Identify which cell holds the provided text, then report its [X, Y] central coordinate. 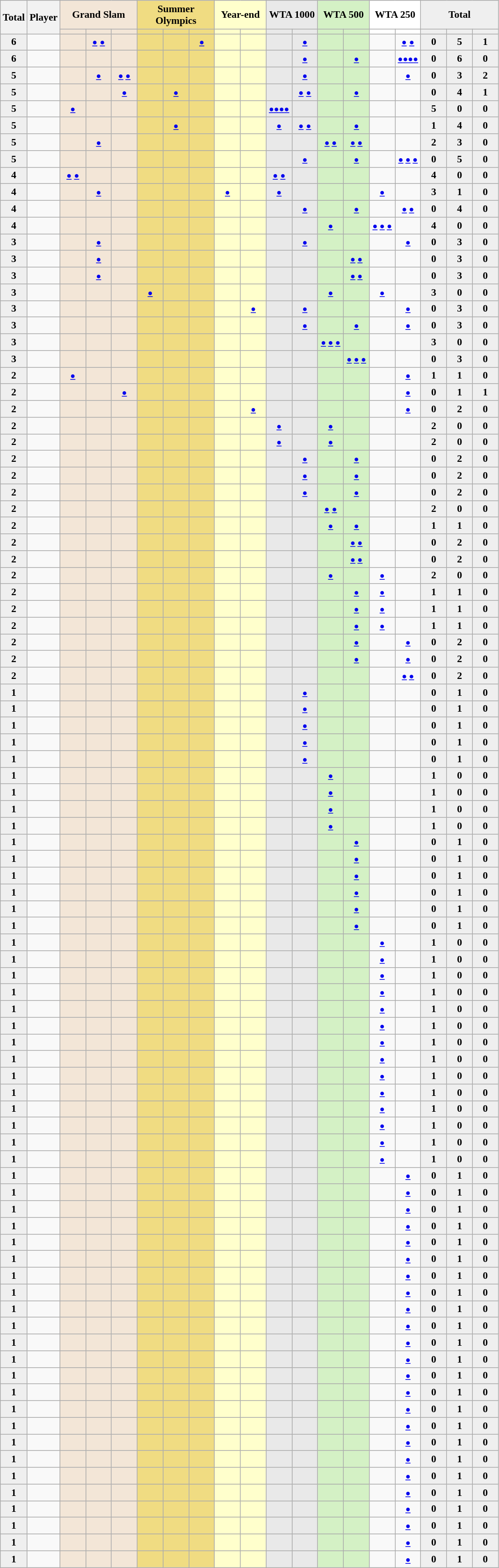
WTA 1000 [292, 15]
Grand Slam [98, 15]
Summer Olympics [176, 15]
Year-end [240, 15]
Player [43, 17]
WTA 250 [395, 15]
WTA 500 [343, 15]
